For the text-containing cell, return its midpoint in (x, y) coordinate format. 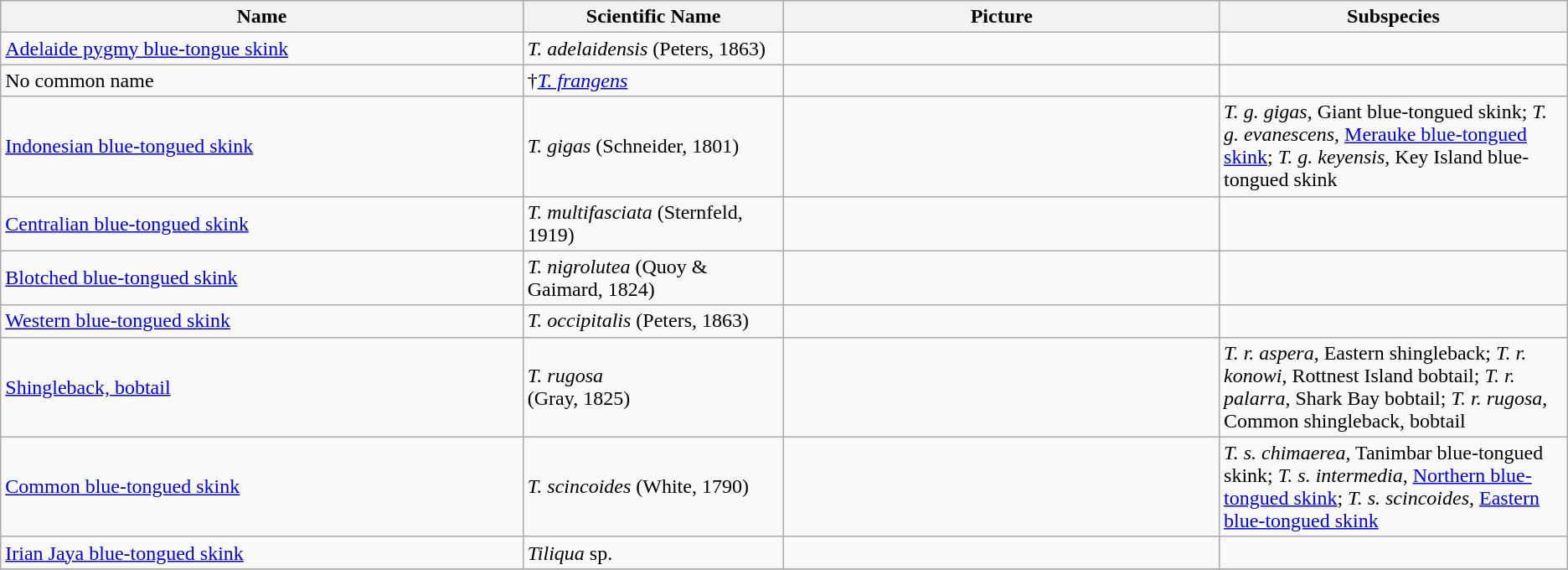
Western blue-tongued skink (261, 321)
Common blue-tongued skink (261, 486)
T. multifasciata (Sternfeld, 1919) (653, 223)
Irian Jaya blue-tongued skink (261, 552)
Subspecies (1394, 17)
T. g. gigas, Giant blue-tongued skink; T. g. evanescens, Merauke blue-tongued skink; T. g. keyensis, Key Island blue-tongued skink (1394, 146)
Picture (1002, 17)
T. scincoides (White, 1790) (653, 486)
T. s. chimaerea, Tanimbar blue-tongued skink; T. s. intermedia, Northern blue-tongued skink; T. s. scincoides, Eastern blue-tongued skink (1394, 486)
Shingleback, bobtail (261, 387)
T. rugosa(Gray, 1825) (653, 387)
Scientific Name (653, 17)
T. adelaidensis (Peters, 1863) (653, 49)
Tiliqua sp. (653, 552)
Name (261, 17)
T. gigas (Schneider, 1801) (653, 146)
†T. frangens (653, 80)
T. r. aspera, Eastern shingleback; T. r. konowi, Rottnest Island bobtail; T. r. palarra, Shark Bay bobtail; T. r. rugosa, Common shingleback, bobtail (1394, 387)
Blotched blue-tongued skink (261, 278)
No common name (261, 80)
Indonesian blue-tongued skink (261, 146)
Adelaide pygmy blue-tongue skink (261, 49)
Centralian blue-tongued skink (261, 223)
T. nigrolutea (Quoy & Gaimard, 1824) (653, 278)
T. occipitalis (Peters, 1863) (653, 321)
